Detect which cell encompasses the target text, then output its [x, y] center coordinate. 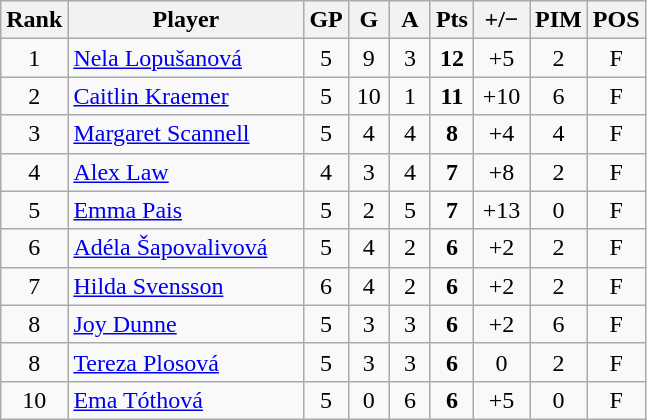
G [368, 20]
Hilda Svensson [186, 286]
A [410, 20]
Rank [34, 20]
9 [368, 58]
GP [326, 20]
12 [452, 58]
+10 [501, 96]
Player [186, 20]
Ema Tóthová [186, 400]
Alex Law [186, 172]
Caitlin Kraemer [186, 96]
Adéla Šapovalivová [186, 248]
+13 [501, 210]
POS [616, 20]
+4 [501, 134]
Pts [452, 20]
Tereza Plosová [186, 362]
Joy Dunne [186, 324]
Nela Lopušanová [186, 58]
PIM [559, 20]
11 [452, 96]
Emma Pais [186, 210]
+/− [501, 20]
+8 [501, 172]
Margaret Scannell [186, 134]
